Detect which cell encompasses the target text, then output its [x, y] center coordinate. 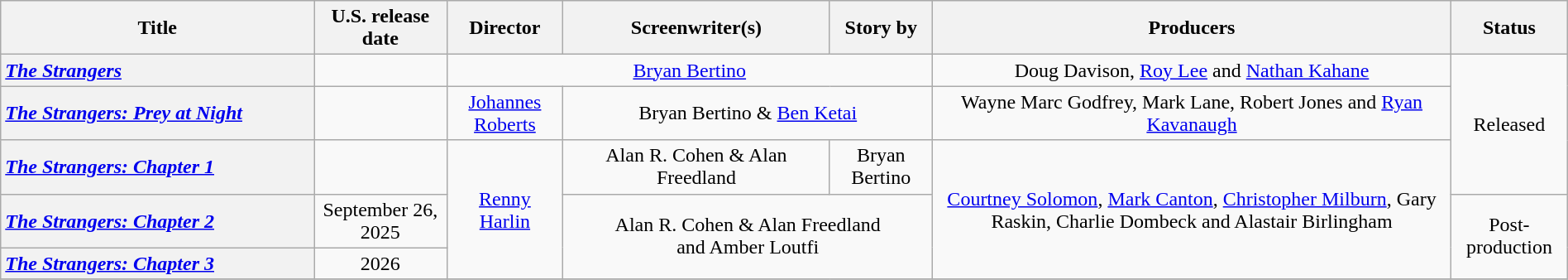
Post-production [1510, 237]
Producers [1193, 28]
Story by [882, 28]
Alan R. Cohen & Alan Freedland [696, 167]
Status [1510, 28]
Title [157, 28]
Alan R. Cohen & Alan Freedland and Amber Loutfi [748, 237]
Courtney Solomon, Mark Canton, Christopher Milburn, Gary Raskin, Charlie Dombeck and Alastair Birlingham [1193, 210]
Screenwriter(s) [696, 28]
U.S. release date [380, 28]
Bryan Bertino & Ben Ketai [748, 113]
Released [1510, 124]
The Strangers: Chapter 2 [157, 220]
The Strangers [157, 70]
Wayne Marc Godfrey, Mark Lane, Robert Jones and Ryan Kavanaugh [1193, 113]
2026 [380, 263]
The Strangers: Chapter 1 [157, 167]
Director [504, 28]
Doug Davison, Roy Lee and Nathan Kahane [1193, 70]
September 26, 2025 [380, 220]
The Strangers: Chapter 3 [157, 263]
The Strangers: Prey at Night [157, 113]
Renny Harlin [504, 210]
Johannes Roberts [504, 113]
